Locate the cell with the specified text and output its [x, y] center coordinate. 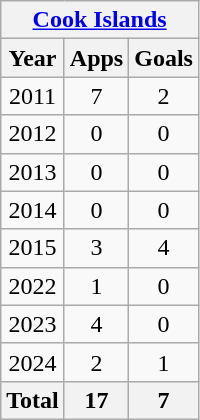
Goals [164, 58]
2011 [33, 96]
2022 [33, 286]
2012 [33, 134]
Total [33, 400]
3 [96, 248]
Apps [96, 58]
17 [96, 400]
Year [33, 58]
2015 [33, 248]
2023 [33, 324]
2024 [33, 362]
Cook Islands [100, 20]
2013 [33, 172]
2014 [33, 210]
